Return the [x, y] coordinate for the center point of the cell that contains the specified text.  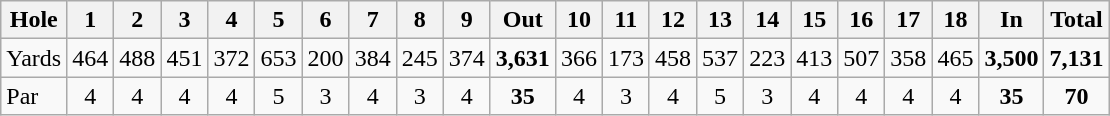
372 [232, 58]
17 [908, 20]
13 [720, 20]
Yards [34, 58]
358 [908, 58]
507 [862, 58]
200 [326, 58]
451 [184, 58]
Total [1076, 20]
458 [672, 58]
488 [138, 58]
653 [278, 58]
In [1012, 20]
223 [768, 58]
14 [768, 20]
173 [626, 58]
537 [720, 58]
366 [578, 58]
10 [578, 20]
1 [90, 20]
15 [814, 20]
Par [34, 96]
2 [138, 20]
464 [90, 58]
6 [326, 20]
374 [466, 58]
245 [420, 58]
70 [1076, 96]
413 [814, 58]
Out [522, 20]
9 [466, 20]
11 [626, 20]
Hole [34, 20]
8 [420, 20]
18 [956, 20]
384 [372, 58]
465 [956, 58]
3,631 [522, 58]
12 [672, 20]
7 [372, 20]
7,131 [1076, 58]
16 [862, 20]
3,500 [1012, 58]
